From the cell containing the given text, extract its center point as [X, Y] coordinate. 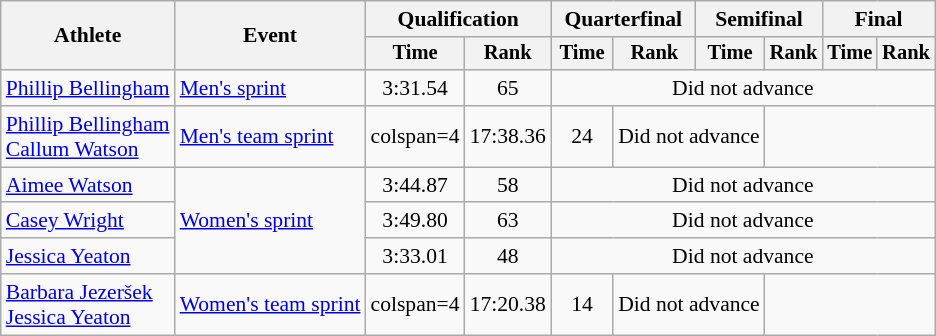
17:38.36 [508, 136]
Women's sprint [270, 220]
24 [582, 136]
65 [508, 88]
3:49.80 [416, 221]
Aimee Watson [88, 185]
Jessica Yeaton [88, 256]
Quarterfinal [624, 19]
Athlete [88, 36]
Semifinal [760, 19]
Phillip BellinghamCallum Watson [88, 136]
63 [508, 221]
58 [508, 185]
Event [270, 36]
Women's team sprint [270, 304]
Men's sprint [270, 88]
Men's team sprint [270, 136]
Casey Wright [88, 221]
3:31.54 [416, 88]
14 [582, 304]
3:44.87 [416, 185]
Final [878, 19]
Phillip Bellingham [88, 88]
17:20.38 [508, 304]
Barbara JezeršekJessica Yeaton [88, 304]
Qualification [458, 19]
3:33.01 [416, 256]
48 [508, 256]
